Extract the (X, Y) coordinate from the center of the cell holding the provided text.  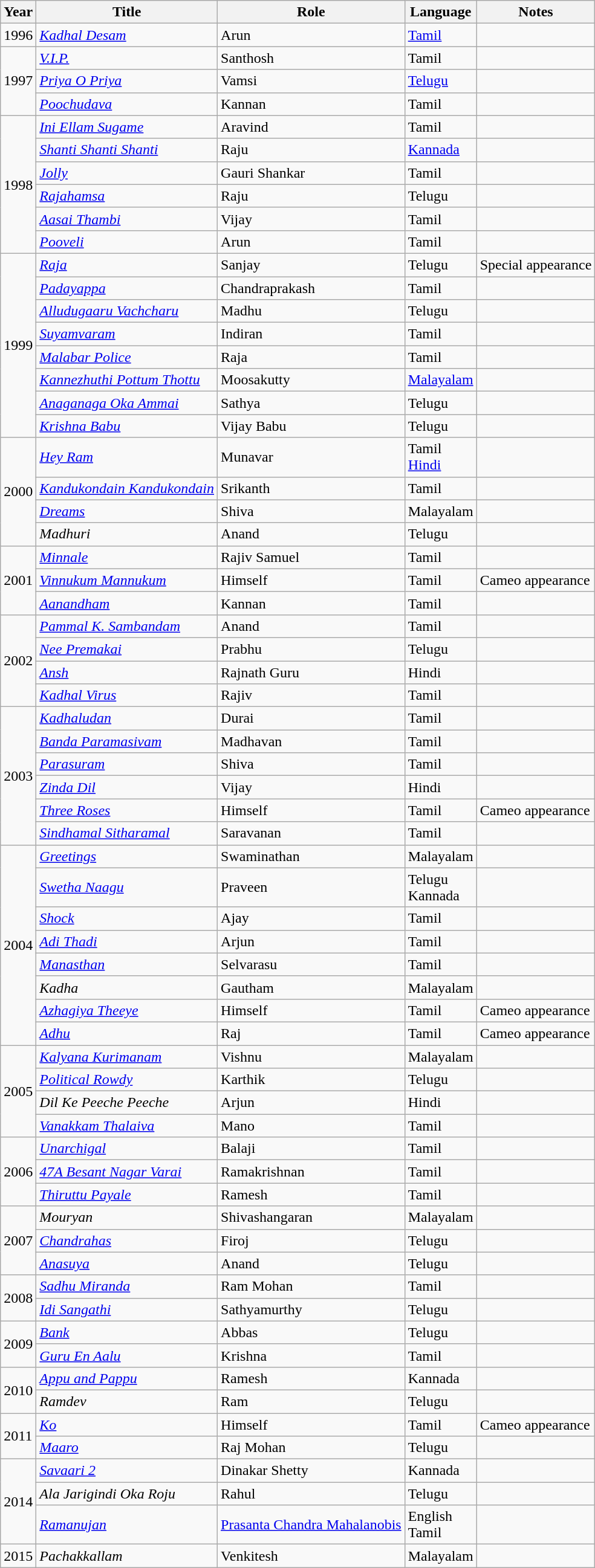
Banda Paramasivam (127, 741)
Three Roses (127, 810)
Title (127, 12)
Role (311, 12)
Maaro (127, 1448)
Special appearance (536, 265)
Mano (311, 1126)
Prabhu (311, 649)
2015 (18, 1556)
Sanjay (311, 265)
Rajnath Guru (311, 673)
Anaganaga Oka Ammai (127, 403)
Parasuram (127, 764)
Firoj (311, 1241)
2010 (18, 1390)
Selvarasu (311, 964)
Appu and Pappu (127, 1378)
2009 (18, 1344)
Kadhal Desam (127, 35)
1996 (18, 35)
Mouryan (127, 1218)
2003 (18, 776)
Praveen (311, 887)
Zinda Dil (127, 787)
Nee Premakai (127, 649)
Alludugaaru Vachcharu (127, 311)
V.I.P. (127, 58)
Kadha (127, 987)
Santhosh (311, 58)
Guru En Aalu (127, 1355)
Vinnukum Mannukum (127, 580)
Ko (127, 1424)
Vamsi (311, 81)
Ramdev (127, 1401)
Padayappa (127, 288)
Malabar Police (127, 357)
Pachakkallam (127, 1556)
Aasai Thambi (127, 219)
Prasanta Chandra Mahalanobis (311, 1525)
Moosakutty (311, 380)
2000 (18, 492)
Dil Ke Peeche Peeche (127, 1103)
TeluguKannada (440, 887)
Aanandham (127, 603)
Indiran (311, 334)
Saravanan (311, 833)
Swaminathan (311, 856)
2007 (18, 1241)
Year (18, 12)
2014 (18, 1502)
Dinakar Shetty (311, 1471)
Poochudava (127, 104)
Rahul (311, 1494)
2011 (18, 1436)
Pammal K. Sambandam (127, 626)
Sadhu Miranda (127, 1286)
2001 (18, 580)
Raj Mohan (311, 1448)
Karthik (311, 1080)
1998 (18, 184)
Abbas (311, 1332)
Idi Sangathi (127, 1309)
Notes (536, 12)
Venkitesh (311, 1556)
Manasthan (127, 964)
2008 (18, 1298)
Unarchigal (127, 1149)
Language (440, 12)
1999 (18, 345)
Ramanujan (127, 1525)
Raj (311, 1033)
Kalyana Kurimanam (127, 1057)
Shivashangaran (311, 1218)
Kadhal Virus (127, 695)
Rajahamsa (127, 196)
Ramakrishnan (311, 1172)
Priya O Priya (127, 81)
Chandraprakash (311, 288)
Chandrahas (127, 1241)
Kandukondain Kandukondain (127, 488)
Ini Ellam Sugame (127, 127)
Political Rowdy (127, 1080)
Savaari 2 (127, 1471)
Madhuri (127, 534)
Kadhaludan (127, 718)
Thiruttu Payale (127, 1195)
Aravind (311, 127)
Srikanth (311, 488)
Madhavan (311, 741)
Greetings (127, 856)
Vanakkam Thalaiva (127, 1126)
Suyamvaram (127, 334)
Balaji (311, 1149)
Sindhamal Sitharamal (127, 833)
Munavar (311, 457)
Vishnu (311, 1057)
Krishna (311, 1355)
Gautham (311, 987)
47A Besant Nagar Varai (127, 1172)
Kannezhuthi Pottum Thottu (127, 380)
Gauri Shankar (311, 173)
Sathya (311, 403)
TamilHindi (440, 457)
Ala Jarigindi Oka Roju (127, 1494)
Azhagiya Theeye (127, 1010)
2006 (18, 1172)
Bank (127, 1332)
Durai (311, 718)
Adi Thadi (127, 941)
Ansh (127, 673)
Vijay Babu (311, 426)
Pooveli (127, 242)
Swetha Naagu (127, 887)
Adhu (127, 1033)
Krishna Babu (127, 426)
2002 (18, 660)
Ram (311, 1401)
Rajiv Samuel (311, 557)
Minnale (127, 557)
Anasuya (127, 1263)
Madhu (311, 311)
Ajay (311, 918)
Ram Mohan (311, 1286)
2005 (18, 1091)
Sathyamurthy (311, 1309)
Dreams (127, 511)
Jolly (127, 173)
Rajiv (311, 695)
EnglishTamil (440, 1525)
Shanti Shanti Shanti (127, 150)
1997 (18, 81)
2004 (18, 945)
Hey Ram (127, 457)
Shock (127, 918)
